Locate the cell with the specified text and output its [X, Y] center coordinate. 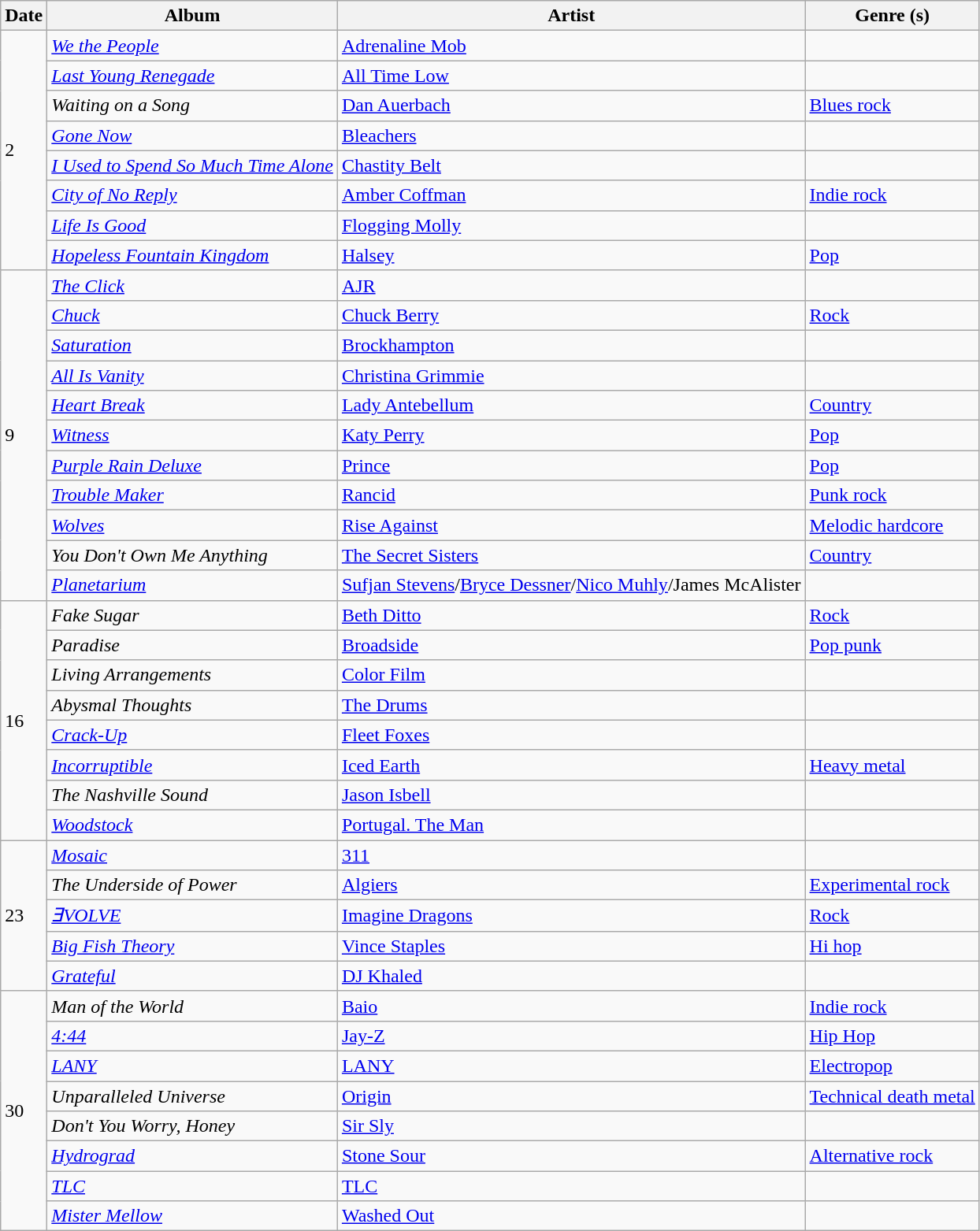
Melodic hardcore [892, 525]
You Don't Own Me Anything [192, 555]
Genre (s) [892, 16]
Adrenaline Mob [571, 46]
Experimental rock [892, 885]
4:44 [192, 1036]
Jay-Z [571, 1036]
Purple Rain Deluxe [192, 465]
ƎVOLVE [192, 916]
The Underside of Power [192, 885]
Imagine Dragons [571, 916]
Halsey [571, 255]
Unparalleled Universe [192, 1096]
Jason Isbell [571, 795]
Mosaic [192, 855]
Katy Perry [571, 436]
Life Is Good [192, 225]
Chuck Berry [571, 315]
Gone Now [192, 135]
The Nashville Sound [192, 795]
23 [24, 915]
Crack-Up [192, 735]
Abysmal Thoughts [192, 705]
The Click [192, 285]
Sir Sly [571, 1126]
Color Film [571, 675]
9 [24, 435]
Mister Mellow [192, 1216]
Beth Ditto [571, 615]
Paradise [192, 645]
Amber Coffman [571, 195]
Electropop [892, 1066]
Chastity Belt [571, 165]
Album [192, 16]
Planetarium [192, 585]
Technical death metal [892, 1096]
Brockhampton [571, 345]
Don't You Worry, Honey [192, 1126]
2 [24, 150]
Heavy metal [892, 765]
Waiting on a Song [192, 106]
Man of the World [192, 1006]
Fleet Foxes [571, 735]
Rancid [571, 495]
Hi hop [892, 946]
311 [571, 855]
Sufjan Stevens/Bryce Dessner/Nico Muhly/James McAlister [571, 585]
Portugal. The Man [571, 825]
Hip Hop [892, 1036]
Iced Earth [571, 765]
Punk rock [892, 495]
Hydrograd [192, 1156]
Big Fish Theory [192, 946]
Saturation [192, 345]
I Used to Spend So Much Time Alone [192, 165]
Fake Sugar [192, 615]
DJ Khaled [571, 976]
Witness [192, 436]
We the People [192, 46]
Bleachers [571, 135]
Blues rock [892, 106]
Vince Staples [571, 946]
Christina Grimmie [571, 376]
Chuck [192, 315]
The Secret Sisters [571, 555]
Hopeless Fountain Kingdom [192, 255]
Grateful [192, 976]
Artist [571, 16]
30 [24, 1110]
Dan Auerbach [571, 106]
The Drums [571, 705]
All Is Vanity [192, 376]
Broadside [571, 645]
Alternative rock [892, 1156]
City of No Reply [192, 195]
Lady Antebellum [571, 406]
Last Young Renegade [192, 76]
Pop punk [892, 645]
Rise Against [571, 525]
Woodstock [192, 825]
Living Arrangements [192, 675]
Washed Out [571, 1216]
Baio [571, 1006]
AJR [571, 285]
Wolves [192, 525]
Trouble Maker [192, 495]
Heart Break [192, 406]
Stone Sour [571, 1156]
Prince [571, 465]
Algiers [571, 885]
16 [24, 720]
Flogging Molly [571, 225]
Date [24, 16]
Origin [571, 1096]
All Time Low [571, 76]
Incorruptible [192, 765]
